For the text-containing cell, return its midpoint in (X, Y) coordinate format. 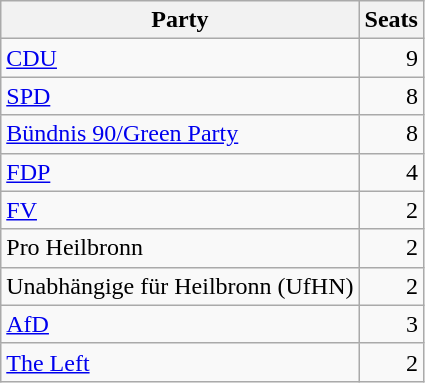
3 (391, 324)
Seats (391, 20)
AfD (180, 324)
CDU (180, 58)
Unabhängige für Heilbronn (UfHN) (180, 286)
The Left (180, 362)
FDP (180, 172)
9 (391, 58)
FV (180, 210)
SPD (180, 96)
Bündnis 90/Green Party (180, 134)
Party (180, 20)
Pro Heilbronn (180, 248)
4 (391, 172)
